Extract the [x, y] coordinate from the center of the cell holding the provided text.  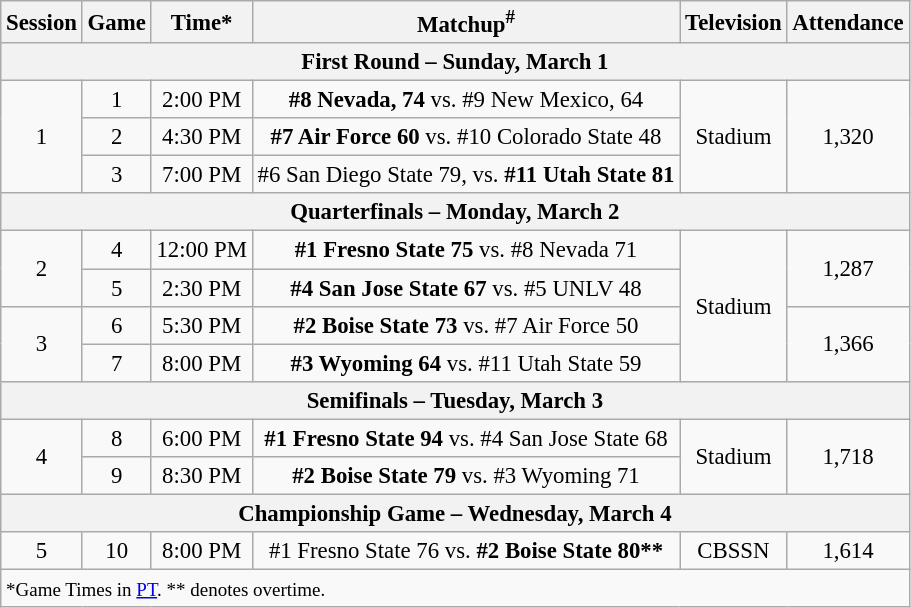
7 [116, 363]
9 [116, 476]
6 [116, 325]
7:00 PM [202, 175]
#3 Wyoming 64 vs. #11 Utah State 59 [466, 363]
8:30 PM [202, 476]
Matchup# [466, 22]
#7 Air Force 60 vs. #10 Colorado State 48 [466, 137]
1,366 [848, 344]
Session [42, 22]
Quarterfinals – Monday, March 2 [455, 213]
#2 Boise State 73 vs. #7 Air Force 50 [466, 325]
*Game Times in PT. ** denotes overtime. [455, 588]
#2 Boise State 79 vs. #3 Wyoming 71 [466, 476]
Time* [202, 22]
#4 San Jose State 67 vs. #5 UNLV 48 [466, 288]
Game [116, 22]
5:30 PM [202, 325]
#1 Fresno State 76 vs. #2 Boise State 80** [466, 551]
1,287 [848, 268]
1,718 [848, 456]
6:00 PM [202, 438]
First Round – Sunday, March 1 [455, 62]
10 [116, 551]
#6 San Diego State 79, vs. #11 Utah State 81 [466, 175]
#1 Fresno State 94 vs. #4 San Jose State 68 [466, 438]
#8 Nevada, 74 vs. #9 New Mexico, 64 [466, 100]
Semifinals – Tuesday, March 3 [455, 400]
Attendance [848, 22]
12:00 PM [202, 250]
Championship Game – Wednesday, March 4 [455, 513]
2:00 PM [202, 100]
CBSSN [734, 551]
4:30 PM [202, 137]
1,614 [848, 551]
#1 Fresno State 75 vs. #8 Nevada 71 [466, 250]
2:30 PM [202, 288]
1,320 [848, 138]
8 [116, 438]
Television [734, 22]
